Extract the [x, y] coordinate from the center of the cell holding the provided text.  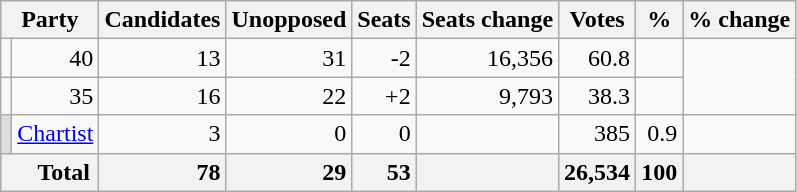
Seats [384, 20]
60.8 [598, 58]
Total [50, 172]
Votes [598, 20]
Seats change [487, 20]
40 [56, 58]
35 [56, 96]
% change [740, 20]
Party [50, 20]
100 [660, 172]
78 [162, 172]
22 [289, 96]
% [660, 20]
-2 [384, 58]
13 [162, 58]
31 [289, 58]
16 [162, 96]
53 [384, 172]
Candidates [162, 20]
9,793 [487, 96]
38.3 [598, 96]
3 [162, 134]
0.9 [660, 134]
385 [598, 134]
16,356 [487, 58]
26,534 [598, 172]
Chartist [56, 134]
Unopposed [289, 20]
29 [289, 172]
+2 [384, 96]
